Extract the [X, Y] coordinate from the center of the cell holding the provided text.  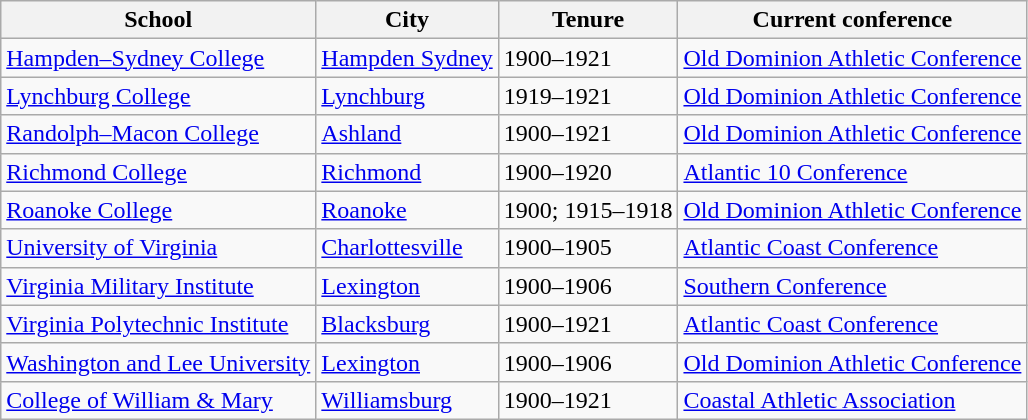
Randolph–Macon College [158, 134]
Washington and Lee University [158, 362]
Atlantic 10 Conference [852, 172]
Current conference [852, 20]
Williamsburg [407, 400]
Roanoke College [158, 210]
1900–1905 [588, 248]
Coastal Athletic Association [852, 400]
1900–1920 [588, 172]
Lynchburg [407, 96]
Virginia Polytechnic Institute [158, 324]
City [407, 20]
1919–1921 [588, 96]
Roanoke [407, 210]
Hampden Sydney [407, 58]
Southern Conference [852, 286]
Virginia Military Institute [158, 286]
Blacksburg [407, 324]
Lynchburg College [158, 96]
Tenure [588, 20]
Richmond College [158, 172]
School [158, 20]
Ashland [407, 134]
University of Virginia [158, 248]
Hampden–Sydney College [158, 58]
Charlottesville [407, 248]
Richmond [407, 172]
1900; 1915–1918 [588, 210]
College of William & Mary [158, 400]
